Return [X, Y] of the center of cell containing provided text 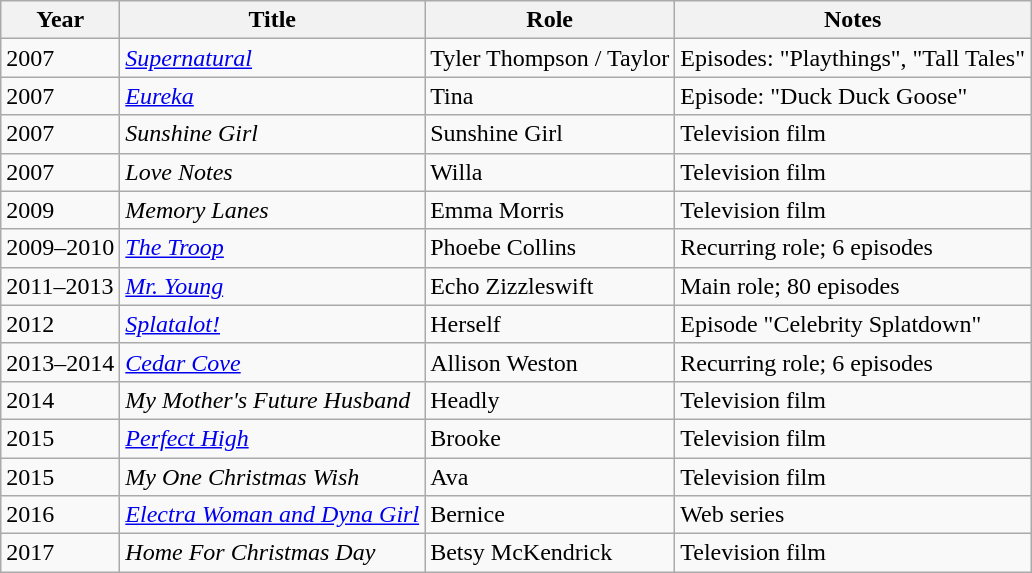
2012 [60, 324]
Herself [550, 324]
Episode "Celebrity Splatdown" [853, 324]
Perfect High [272, 438]
Betsy McKendrick [550, 553]
Emma Morris [550, 210]
Tina [550, 96]
Notes [853, 20]
2016 [60, 515]
2011–2013 [60, 286]
Splatalot! [272, 324]
Mr. Young [272, 286]
2017 [60, 553]
Eureka [272, 96]
Ava [550, 477]
Main role; 80 episodes [853, 286]
Memory Lanes [272, 210]
Role [550, 20]
Willa [550, 172]
Tyler Thompson / Taylor [550, 58]
My One Christmas Wish [272, 477]
Episodes: "Playthings", "Tall Tales" [853, 58]
2009 [60, 210]
2013–2014 [60, 362]
Echo Zizzleswift [550, 286]
2009–2010 [60, 248]
Year [60, 20]
Headly [550, 400]
Episode: "Duck Duck Goose" [853, 96]
Cedar Cove [272, 362]
2014 [60, 400]
The Troop [272, 248]
Electra Woman and Dyna Girl [272, 515]
Phoebe Collins [550, 248]
Love Notes [272, 172]
Allison Weston [550, 362]
Home For Christmas Day [272, 553]
Bernice [550, 515]
Web series [853, 515]
My Mother's Future Husband [272, 400]
Title [272, 20]
Brooke [550, 438]
Supernatural [272, 58]
